Scan for the cell matching the given text and deliver its (x, y) coordinate at center. 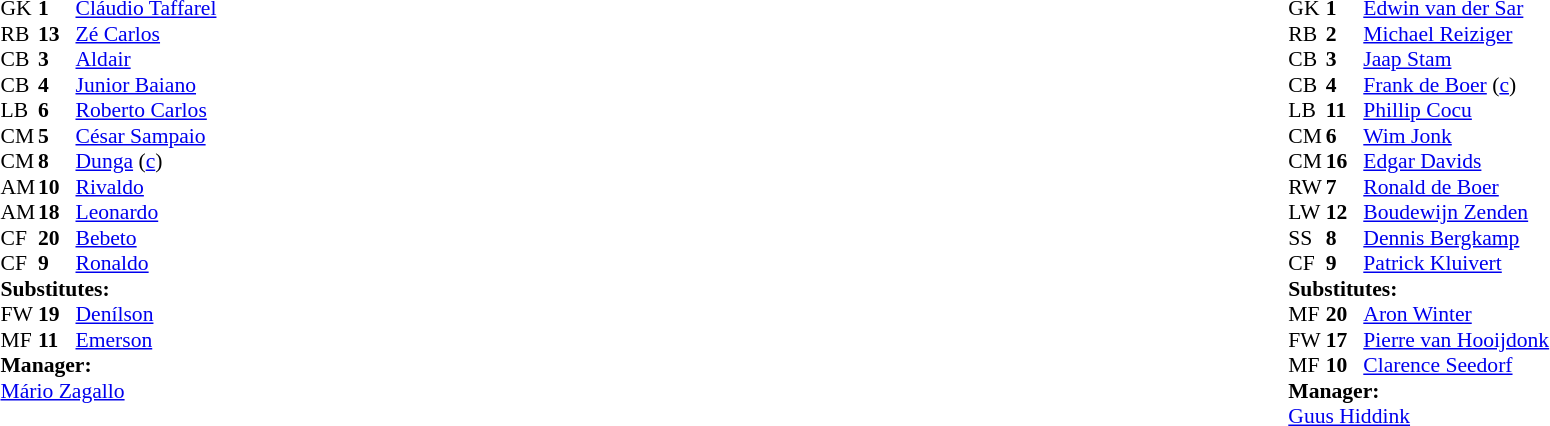
12 (1345, 213)
Ronaldo (146, 263)
Frank de Boer (c) (1456, 85)
Boudewijn Zenden (1456, 213)
Zé Carlos (146, 34)
5 (57, 136)
Wim Jonk (1456, 136)
César Sampaio (146, 136)
Bebeto (146, 238)
Roberto Carlos (146, 111)
Pierre van Hooijdonk (1456, 340)
Leonardo (146, 213)
RW (1307, 187)
Clarence Seedorf (1456, 365)
19 (57, 315)
Rivaldo (146, 187)
Dennis Bergkamp (1456, 238)
17 (1345, 340)
Phillip Cocu (1456, 111)
Michael Reiziger (1456, 34)
Jaap Stam (1456, 59)
Denílson (146, 315)
Emerson (146, 340)
Edgar Davids (1456, 161)
Ronald de Boer (1456, 187)
Patrick Kluivert (1456, 263)
7 (1345, 187)
2 (1345, 34)
18 (57, 213)
Mário Zagallo (108, 391)
Aldair (146, 59)
Aron Winter (1456, 315)
Junior Baiano (146, 85)
SS (1307, 238)
16 (1345, 161)
Dunga (c) (146, 161)
LW (1307, 213)
13 (57, 34)
